Locate the cell with the specified text and output its (x, y) center coordinate. 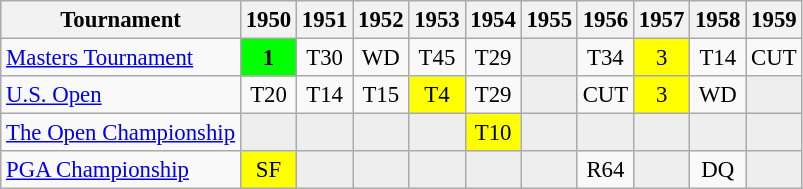
1959 (774, 20)
T45 (437, 58)
SF (268, 170)
T34 (605, 58)
1952 (381, 20)
DQ (718, 170)
Masters Tournament (121, 58)
T20 (268, 95)
1 (268, 58)
R64 (605, 170)
1950 (268, 20)
Tournament (121, 20)
1955 (549, 20)
T10 (493, 133)
1957 (661, 20)
1953 (437, 20)
1951 (325, 20)
1956 (605, 20)
T15 (381, 95)
T4 (437, 95)
U.S. Open (121, 95)
T30 (325, 58)
PGA Championship (121, 170)
1954 (493, 20)
The Open Championship (121, 133)
1958 (718, 20)
